Identify which cell holds the provided text, then report its [X, Y] central coordinate. 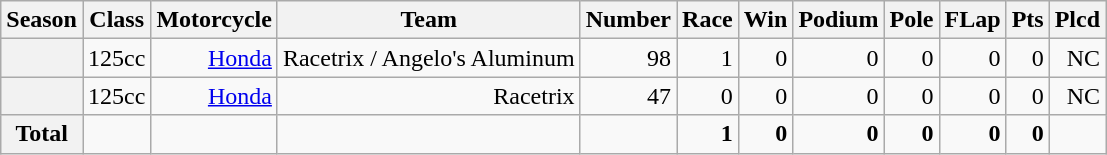
Racetrix [428, 96]
Pole [912, 20]
Win [766, 20]
Race [708, 20]
47 [628, 96]
98 [628, 58]
Racetrix / Angelo's Aluminum [428, 58]
Motorcycle [214, 20]
Team [428, 20]
Number [628, 20]
Pts [1028, 20]
Podium [838, 20]
Plcd [1077, 20]
Class [116, 20]
Total [42, 134]
Season [42, 20]
FLap [972, 20]
